Extract the (x, y) coordinate from the center of the cell holding the provided text.  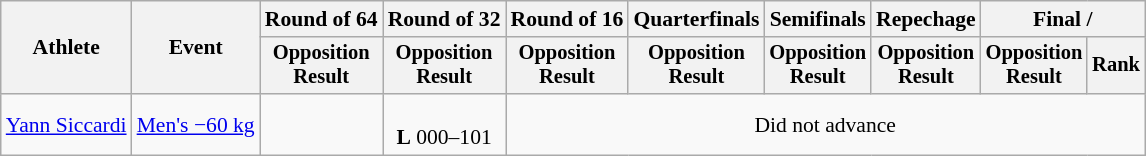
L 000–101 (444, 124)
Rank (1116, 66)
Round of 64 (322, 19)
Did not advance (826, 124)
Repechage (926, 19)
Semifinals (818, 19)
Round of 32 (444, 19)
Event (196, 48)
Round of 16 (568, 19)
Final / (1063, 19)
Yann Siccardi (66, 124)
Quarterfinals (696, 19)
Men's −60 kg (196, 124)
Athlete (66, 48)
